For the text-containing cell, return its midpoint in [X, Y] coordinate format. 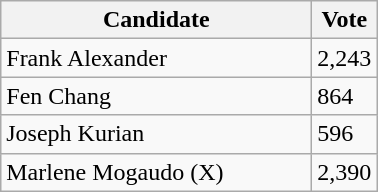
Candidate [156, 20]
864 [344, 96]
2,243 [344, 58]
596 [344, 134]
2,390 [344, 172]
Fen Chang [156, 96]
Vote [344, 20]
Marlene Mogaudo (X) [156, 172]
Joseph Kurian [156, 134]
Frank Alexander [156, 58]
